Output the (X, Y) coordinate of the center of the cell containing the given text.  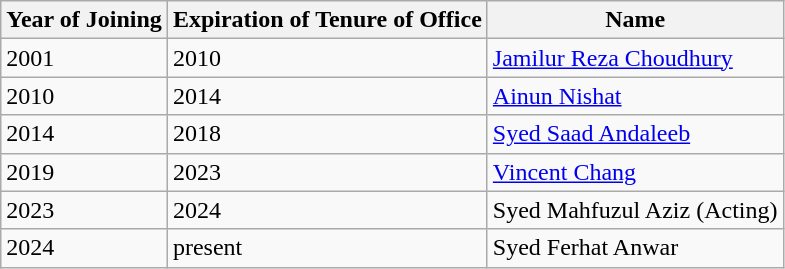
present (327, 248)
Expiration of Tenure of Office (327, 20)
Name (635, 20)
2018 (327, 134)
Vincent Chang (635, 172)
Syed Mahfuzul Aziz (Acting) (635, 210)
Syed Saad Andaleeb (635, 134)
Year of Joining (84, 20)
Syed Ferhat Anwar (635, 248)
2001 (84, 58)
Jamilur Reza Choudhury (635, 58)
Ainun Nishat (635, 96)
2019 (84, 172)
